For the text-containing cell, return its midpoint in [X, Y] coordinate format. 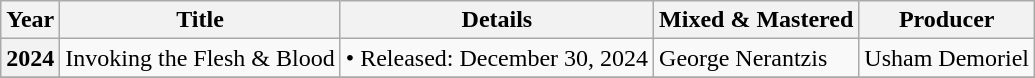
Title [200, 20]
Invoking the Flesh & Blood [200, 58]
Producer [947, 20]
2024 [30, 58]
George Nerantzis [756, 58]
Mixed & Mastered [756, 20]
• Released: December 30, 2024 [496, 58]
Year [30, 20]
Details [496, 20]
Usham Demoriel [947, 58]
